Provide the (x, y) coordinate of the cell's center where the given text is located.  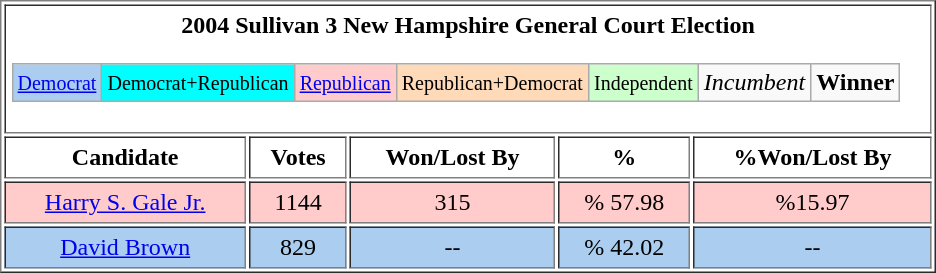
1144 (298, 203)
% 57.98 (624, 203)
Candidate (126, 158)
Republican+Democrat (492, 83)
% 42.02 (624, 248)
%Won/Lost By (812, 158)
Democrat (57, 83)
%15.97 (812, 203)
Democrat+Republican (198, 83)
Republican (345, 83)
2004 Sullivan 3 New Hampshire General Court Election Democrat Democrat+Republican Republican Republican+Democrat Independent Incumbent Winner (468, 69)
Incumbent (754, 83)
Winner (856, 83)
David Brown (126, 248)
Votes (298, 158)
Harry S. Gale Jr. (126, 203)
829 (298, 248)
315 (453, 203)
Won/Lost By (453, 158)
% (624, 158)
Independent (643, 83)
